Return (x, y) of the center of cell containing provided text 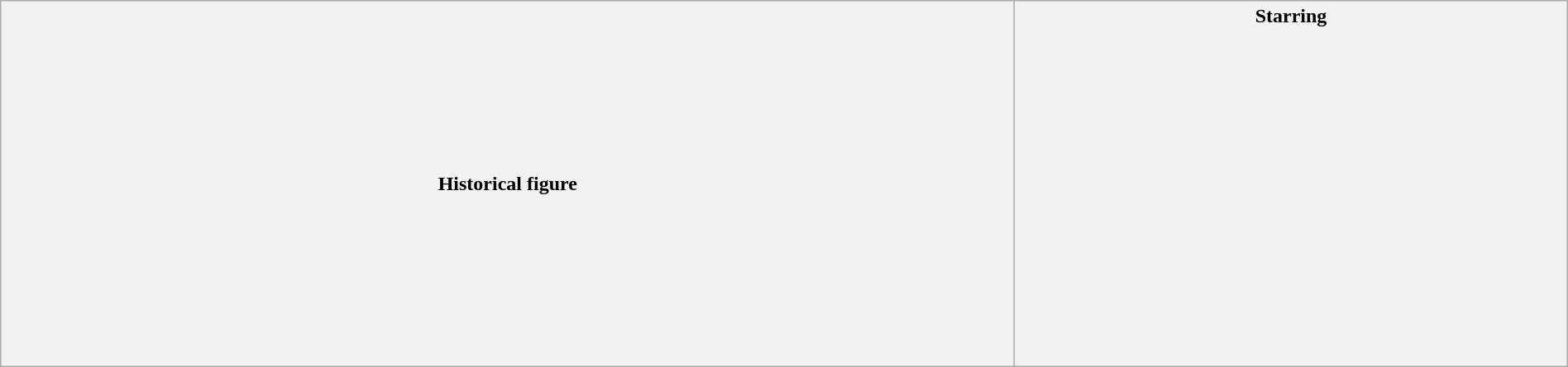
Historical figure (508, 183)
Starring (1291, 183)
